Detect which cell encompasses the target text, then output its [x, y] center coordinate. 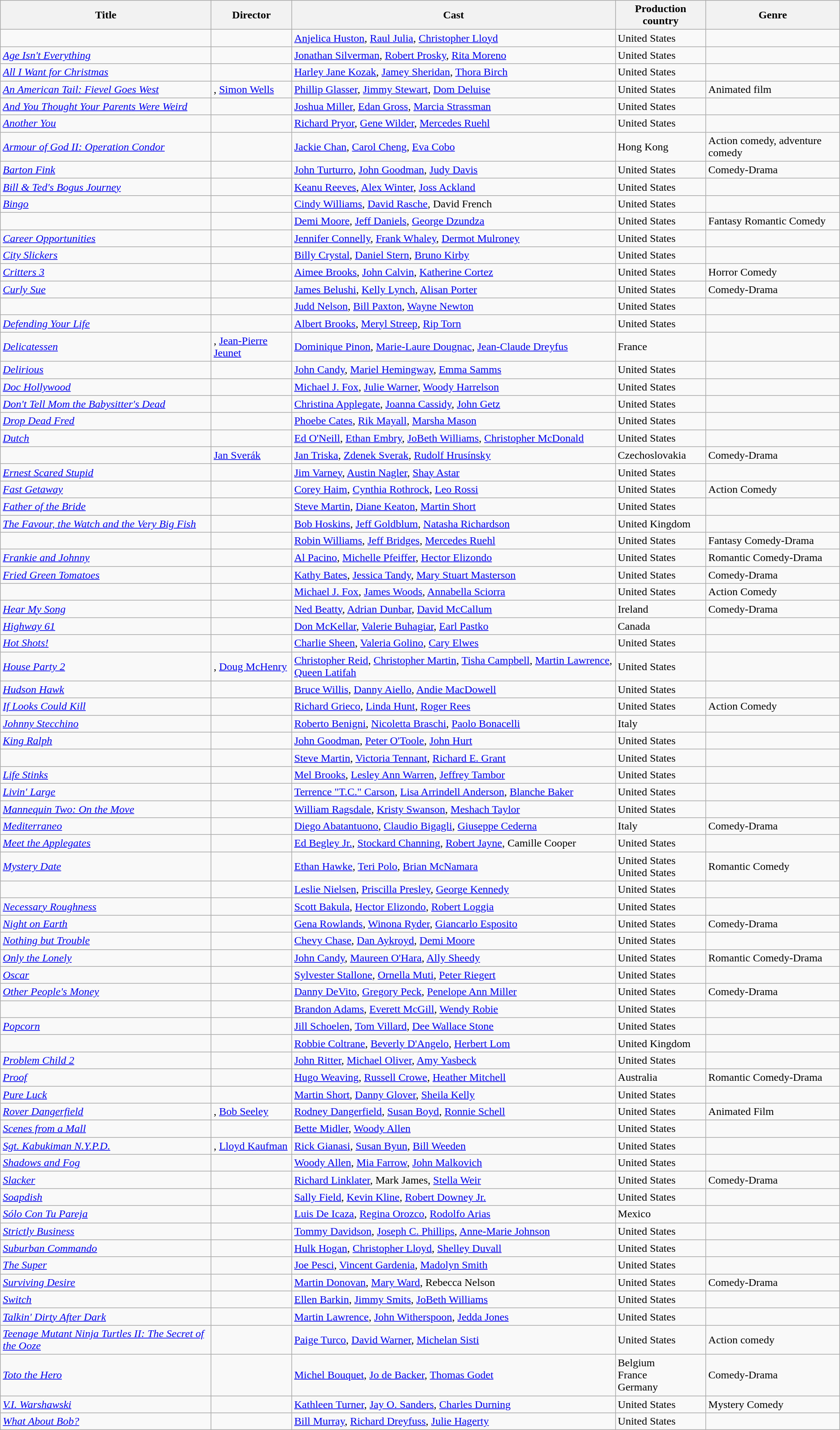
Hugo Weaving, Russell Crowe, Heather Mitchell [453, 1077]
Leslie Nielsen, Priscilla Presley, George Kennedy [453, 890]
Career Opportunities [106, 238]
Jim Varney, Austin Nagler, Shay Astar [453, 472]
Demi Moore, Jeff Daniels, George Dzundza [453, 221]
King Ralph [106, 741]
Jennifer Connelly, Frank Whaley, Dermot Mulroney [453, 238]
Phoebe Cates, Rik Mayall, Marsha Mason [453, 421]
Joe Pesci, Vincent Gardenia, Madolyn Smith [453, 1265]
Fantasy Comedy-Drama [773, 541]
Shadows and Fog [106, 1163]
Mystery Date [106, 866]
William Ragsdale, Kristy Swanson, Meshach Taylor [453, 809]
Czechoslovakia [661, 455]
Critters 3 [106, 272]
Sally Field, Kevin Kline, Robert Downey Jr. [453, 1197]
John Turturro, John Goodman, Judy Davis [453, 170]
Production country [661, 15]
Pure Luck [106, 1095]
Other People's Money [106, 992]
Robin Williams, Jeff Bridges, Mercedes Ruehl [453, 541]
Scenes from a Mall [106, 1129]
Romantic Comedy [773, 866]
Drop Dead Fred [106, 421]
Richard Linklater, Mark James, Stella Weir [453, 1180]
Bill & Ted's Bogus Journey [106, 187]
Bob Hoskins, Jeff Goldblum, Natasha Richardson [453, 524]
Mediterraneo [106, 826]
Cast [453, 15]
Armour of God II: Operation Condor [106, 146]
Keanu Reeves, Alex Winter, Joss Ackland [453, 187]
Mexico [661, 1214]
James Belushi, Kelly Lynch, Alisan Porter [453, 290]
Don McKellar, Valerie Buhagiar, Earl Pastko [453, 626]
Australia [661, 1077]
Paige Turco, David Warner, Michelan Sisti [453, 1339]
Judd Nelson, Bill Paxton, Wayne Newton [453, 307]
Life Stinks [106, 775]
Genre [773, 15]
Martin Lawrence, John Witherspoon, Jedda Jones [453, 1316]
Cindy Williams, David Rasche, David French [453, 204]
The Favour, the Watch and the Very Big Fish [106, 524]
Scott Bakula, Hector Elizondo, Robert Loggia [453, 907]
United StatesUnited States [661, 866]
Hot Shots! [106, 643]
Hudson Hawk [106, 689]
All I Want for Christmas [106, 72]
Action comedy [773, 1339]
Kathleen Turner, Jay O. Sanders, Charles Durning [453, 1404]
Bruce Willis, Danny Aiello, Andie MacDowell [453, 689]
Toto the Hero [106, 1375]
House Party 2 [106, 666]
Mel Brooks, Lesley Ann Warren, Jeffrey Tambor [453, 775]
Michel Bouquet, Jo de Backer, Thomas Godet [453, 1375]
Anjelica Huston, Raul Julia, Christopher Lloyd [453, 38]
John Goodman, Peter O'Toole, John Hurt [453, 741]
Ernest Scared Stupid [106, 472]
Defending Your Life [106, 324]
Ned Beatty, Adrian Dunbar, David McCallum [453, 609]
Roberto Benigni, Nicoletta Braschi, Paolo Bonacelli [453, 724]
Martin Donovan, Mary Ward, Rebecca Nelson [453, 1282]
An American Tail: Fievel Goes West [106, 89]
Mystery Comedy [773, 1404]
Problem Child 2 [106, 1060]
Christina Applegate, Joanna Cassidy, John Getz [453, 404]
Fried Green Tomatoes [106, 575]
Livin' Large [106, 792]
Another You [106, 123]
Popcorn [106, 1026]
Charlie Sheen, Valeria Golino, Cary Elwes [453, 643]
Bette Midler, Woody Allen [453, 1129]
What About Bob? [106, 1421]
V.I. Warshawski [106, 1404]
Talkin' Dirty After Dark [106, 1316]
Dutch [106, 438]
Brandon Adams, Everett McGill, Wendy Robie [453, 1009]
Slacker [106, 1180]
John Candy, Maureen O'Hara, Ally Sheedy [453, 958]
Steve Martin, Victoria Tennant, Richard E. Grant [453, 758]
Necessary Roughness [106, 907]
Rover Dangerfield [106, 1112]
Michael J. Fox, Julie Warner, Woody Harrelson [453, 387]
Gena Rowlands, Winona Ryder, Giancarlo Esposito [453, 924]
Proof [106, 1077]
Aimee Brooks, John Calvin, Katherine Cortez [453, 272]
Bingo [106, 204]
Woody Allen, Mia Farrow, John Malkovich [453, 1163]
Nothing but Trouble [106, 941]
, Doug McHenry [252, 666]
Terrence "T.C." Carson, Lisa Arrindell Anderson, Blanche Baker [453, 792]
John Candy, Mariel Hemingway, Emma Samms [453, 370]
Kathy Bates, Jessica Tandy, Mary Stuart Masterson [453, 575]
And You Thought Your Parents Were Weird [106, 106]
City Slickers [106, 255]
Phillip Glasser, Jimmy Stewart, Dom Deluise [453, 89]
John Ritter, Michael Oliver, Amy Yasbeck [453, 1060]
Al Pacino, Michelle Pfeiffer, Hector Elizondo [453, 558]
Fast Getaway [106, 489]
Johnny Stecchino [106, 724]
Suburban Commando [106, 1248]
Ed O'Neill, Ethan Embry, JoBeth Williams, Christopher McDonald [453, 438]
Curly Sue [106, 290]
Don't Tell Mom the Babysitter's Dead [106, 404]
Hear My Song [106, 609]
Barton Fink [106, 170]
Sylvester Stallone, Ornella Muti, Peter Riegert [453, 975]
Jan Sverák [252, 455]
Christopher Reid, Christopher Martin, Tisha Campbell, Martin Lawrence, Queen Latifah [453, 666]
Frankie and Johnny [106, 558]
Strictly Business [106, 1231]
Corey Haim, Cynthia Rothrock, Leo Rossi [453, 489]
Meet the Applegates [106, 843]
Martin Short, Danny Glover, Sheila Kelly [453, 1095]
Robbie Coltrane, Beverly D'Angelo, Herbert Lom [453, 1043]
Jackie Chan, Carol Cheng, Eva Cobo [453, 146]
Tommy Davidson, Joseph C. Phillips, Anne-Marie Johnson [453, 1231]
Richard Grieco, Linda Hunt, Roger Rees [453, 706]
Ellen Barkin, Jimmy Smits, JoBeth Williams [453, 1299]
Rodney Dangerfield, Susan Boyd, Ronnie Schell [453, 1112]
France [661, 347]
Richard Pryor, Gene Wilder, Mercedes Ruehl [453, 123]
Mannequin Two: On the Move [106, 809]
Director [252, 15]
Highway 61 [106, 626]
Action comedy, adventure comedy [773, 146]
Delirious [106, 370]
Animated film [773, 89]
Steve Martin, Diane Keaton, Martin Short [453, 506]
Night on Earth [106, 924]
Soapdish [106, 1197]
Bill Murray, Richard Dreyfuss, Julie Hagerty [453, 1421]
Michael J. Fox, James Woods, Annabella Sciorra [453, 592]
Animated Film [773, 1112]
Title [106, 15]
Age Isn't Everything [106, 55]
Danny DeVito, Gregory Peck, Penelope Ann Miller [453, 992]
Ireland [661, 609]
Only the Lonely [106, 958]
Canada [661, 626]
Harley Jane Kozak, Jamey Sheridan, Thora Birch [453, 72]
The Super [106, 1265]
Chevy Chase, Dan Aykroyd, Demi Moore [453, 941]
, Jean-Pierre Jeunet [252, 347]
Delicatessen [106, 347]
, Bob Seeley [252, 1112]
Doc Hollywood [106, 387]
Sgt. Kabukiman N.Y.P.D. [106, 1146]
Dominique Pinon, Marie-Laure Dougnac, Jean-Claude Dreyfus [453, 347]
Oscar [106, 975]
Albert Brooks, Meryl Streep, Rip Torn [453, 324]
Fantasy Romantic Comedy [773, 221]
Joshua Miller, Edan Gross, Marcia Strassman [453, 106]
Horror Comedy [773, 272]
Ed Begley Jr., Stockard Channing, Robert Jayne, Camille Cooper [453, 843]
Ethan Hawke, Teri Polo, Brian McNamara [453, 866]
Father of the Bride [106, 506]
Sólo Con Tu Pareja [106, 1214]
, Simon Wells [252, 89]
Switch [106, 1299]
Jan Triska, Zdenek Sverak, Rudolf Hrusínsky [453, 455]
Surviving Desire [106, 1282]
Billy Crystal, Daniel Stern, Bruno Kirby [453, 255]
Teenage Mutant Ninja Turtles II: The Secret of the Ooze [106, 1339]
If Looks Could Kill [106, 706]
Diego Abatantuono, Claudio Bigagli, Giuseppe Cederna [453, 826]
BelgiumFranceGermany [661, 1375]
, Lloyd Kaufman [252, 1146]
Hong Kong [661, 146]
Rick Gianasi, Susan Byun, Bill Weeden [453, 1146]
Luis De Icaza, Regina Orozco, Rodolfo Arias [453, 1214]
Jill Schoelen, Tom Villard, Dee Wallace Stone [453, 1026]
Jonathan Silverman, Robert Prosky, Rita Moreno [453, 55]
Hulk Hogan, Christopher Lloyd, Shelley Duvall [453, 1248]
